For the text-containing cell, return its midpoint in [x, y] coordinate format. 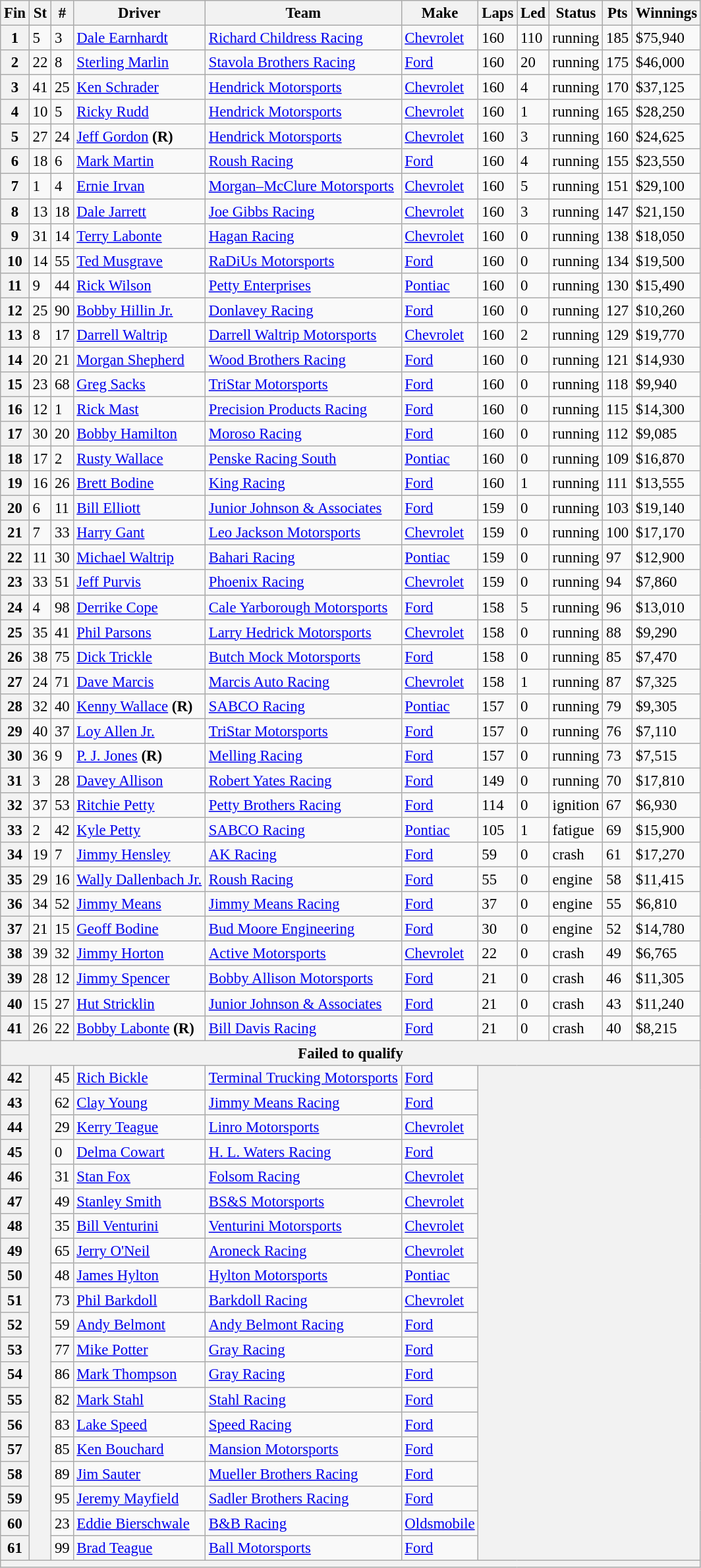
Sterling Marlin [139, 63]
121 [618, 360]
B&B Racing [303, 1523]
71 [62, 682]
97 [618, 558]
Dale Earnhardt [139, 38]
Jeff Purvis [139, 583]
Speed Racing [303, 1424]
Jimmy Horton [139, 954]
127 [618, 310]
Mark Thompson [139, 1375]
$6,810 [667, 904]
Rusty Wallace [139, 459]
Lake Speed [139, 1424]
165 [618, 112]
Jeremy Mayfield [139, 1499]
King Racing [303, 483]
$16,870 [667, 459]
Clay Young [139, 1102]
$9,940 [667, 385]
Ritchie Petty [139, 805]
88 [618, 632]
$29,100 [667, 186]
Petty Brothers Racing [303, 805]
Pts [618, 13]
Jimmy Means [139, 904]
Winnings [667, 13]
Stahl Racing [303, 1399]
Ball Motorsports [303, 1548]
175 [618, 63]
$17,270 [667, 855]
Michael Waltrip [139, 558]
Loy Allen Jr. [139, 731]
Rich Bickle [139, 1077]
$17,810 [667, 780]
Led [534, 13]
$46,000 [667, 63]
70 [618, 780]
$24,625 [667, 137]
Hagan Racing [303, 236]
112 [618, 434]
86 [62, 1375]
Failed to qualify [350, 1053]
103 [618, 508]
Eddie Bierschwale [139, 1523]
Phoenix Racing [303, 583]
$7,110 [667, 731]
60 [15, 1523]
Bobby Allison Motorsports [303, 979]
111 [618, 483]
118 [618, 385]
Robert Yates Racing [303, 780]
Cale Yarborough Motorsports [303, 607]
130 [618, 285]
Dale Jarrett [139, 211]
114 [498, 805]
147 [618, 211]
Aroneck Racing [303, 1251]
Brad Teague [139, 1548]
Hut Stricklin [139, 1004]
Morgan–McClure Motorsports [303, 186]
P. J. Jones (R) [139, 756]
Stan Fox [139, 1177]
Stanley Smith [139, 1201]
56 [15, 1424]
Ricky Rudd [139, 112]
$21,150 [667, 211]
Terry Labonte [139, 236]
Linro Motorsports [303, 1127]
Dave Marcis [139, 682]
$7,470 [667, 657]
95 [62, 1499]
Laps [498, 13]
Make [440, 13]
Andy Belmont [139, 1325]
Bill Davis Racing [303, 1028]
H. L. Waters Racing [303, 1152]
ignition [576, 805]
Kyle Petty [139, 830]
Jim Sauter [139, 1474]
90 [62, 310]
98 [62, 607]
Darrell Waltrip [139, 335]
Mueller Brothers Racing [303, 1474]
Davey Allison [139, 780]
77 [62, 1350]
$6,765 [667, 954]
$19,140 [667, 508]
Fin [15, 13]
79 [618, 707]
82 [62, 1399]
Ted Musgrave [139, 261]
Marcis Auto Racing [303, 682]
65 [62, 1251]
Greg Sacks [139, 385]
$7,860 [667, 583]
67 [618, 805]
$9,085 [667, 434]
Phil Parsons [139, 632]
$7,515 [667, 756]
Jeff Gordon (R) [139, 137]
Mark Martin [139, 161]
Active Motorsports [303, 954]
99 [62, 1548]
$75,940 [667, 38]
109 [618, 459]
Kerry Teague [139, 1127]
Petty Enterprises [303, 285]
Mark Stahl [139, 1399]
$7,325 [667, 682]
$9,290 [667, 632]
Bahari Racing [303, 558]
Derrike Cope [139, 607]
$8,215 [667, 1028]
$13,555 [667, 483]
$23,550 [667, 161]
Bobby Labonte (R) [139, 1028]
Status [576, 13]
Kenny Wallace (R) [139, 707]
170 [618, 88]
Joe Gibbs Racing [303, 211]
149 [498, 780]
68 [62, 385]
Jimmy Spencer [139, 979]
Donlavey Racing [303, 310]
47 [15, 1201]
Melling Racing [303, 756]
Brett Bodine [139, 483]
fatigue [576, 830]
134 [618, 261]
$13,010 [667, 607]
$12,900 [667, 558]
100 [618, 533]
$11,305 [667, 979]
83 [62, 1424]
Mike Potter [139, 1350]
Bill Venturini [139, 1226]
Larry Hedrick Motorsports [303, 632]
50 [15, 1276]
105 [498, 830]
Phil Barkdoll [139, 1301]
Oldsmobile [440, 1523]
Ken Bouchard [139, 1449]
Wally Dallenbach Jr. [139, 880]
$28,250 [667, 112]
BS&S Motorsports [303, 1201]
Terminal Trucking Motorsports [303, 1077]
151 [618, 186]
Moroso Racing [303, 434]
Richard Childress Racing [303, 38]
69 [618, 830]
129 [618, 335]
94 [618, 583]
138 [618, 236]
Sadler Brothers Racing [303, 1499]
$14,930 [667, 360]
57 [15, 1449]
Mansion Motorsports [303, 1449]
Ernie Irvan [139, 186]
75 [62, 657]
Team [303, 13]
$11,240 [667, 1004]
Bud Moore Engineering [303, 929]
St [40, 13]
Delma Cowart [139, 1152]
Precision Products Racing [303, 409]
Dick Trickle [139, 657]
Andy Belmont Racing [303, 1325]
Penske Racing South [303, 459]
Venturini Motorsports [303, 1226]
110 [534, 38]
$19,500 [667, 261]
Morgan Shepherd [139, 360]
$18,050 [667, 236]
155 [618, 161]
Geoff Bodine [139, 929]
$37,125 [667, 88]
Hylton Motorsports [303, 1276]
Darrell Waltrip Motorsports [303, 335]
96 [618, 607]
$17,170 [667, 533]
Bill Elliott [139, 508]
Bobby Hamilton [139, 434]
Butch Mock Motorsports [303, 657]
$15,900 [667, 830]
Rick Mast [139, 409]
$19,770 [667, 335]
62 [62, 1102]
Jimmy Hensley [139, 855]
$14,780 [667, 929]
87 [618, 682]
Jerry O'Neil [139, 1251]
89 [62, 1474]
76 [618, 731]
Wood Brothers Racing [303, 360]
RaDiUs Motorsports [303, 261]
AK Racing [303, 855]
185 [618, 38]
Bobby Hillin Jr. [139, 310]
$14,300 [667, 409]
James Hylton [139, 1276]
Ken Schrader [139, 88]
115 [618, 409]
Folsom Racing [303, 1177]
$10,260 [667, 310]
54 [15, 1375]
# [62, 13]
Leo Jackson Motorsports [303, 533]
Barkdoll Racing [303, 1301]
$9,305 [667, 707]
$11,415 [667, 880]
Harry Gant [139, 533]
Driver [139, 13]
Stavola Brothers Racing [303, 63]
$15,490 [667, 285]
Rick Wilson [139, 285]
$6,930 [667, 805]
